Capture the cell that displays the provided text and extract its (x, y) central coordinate. 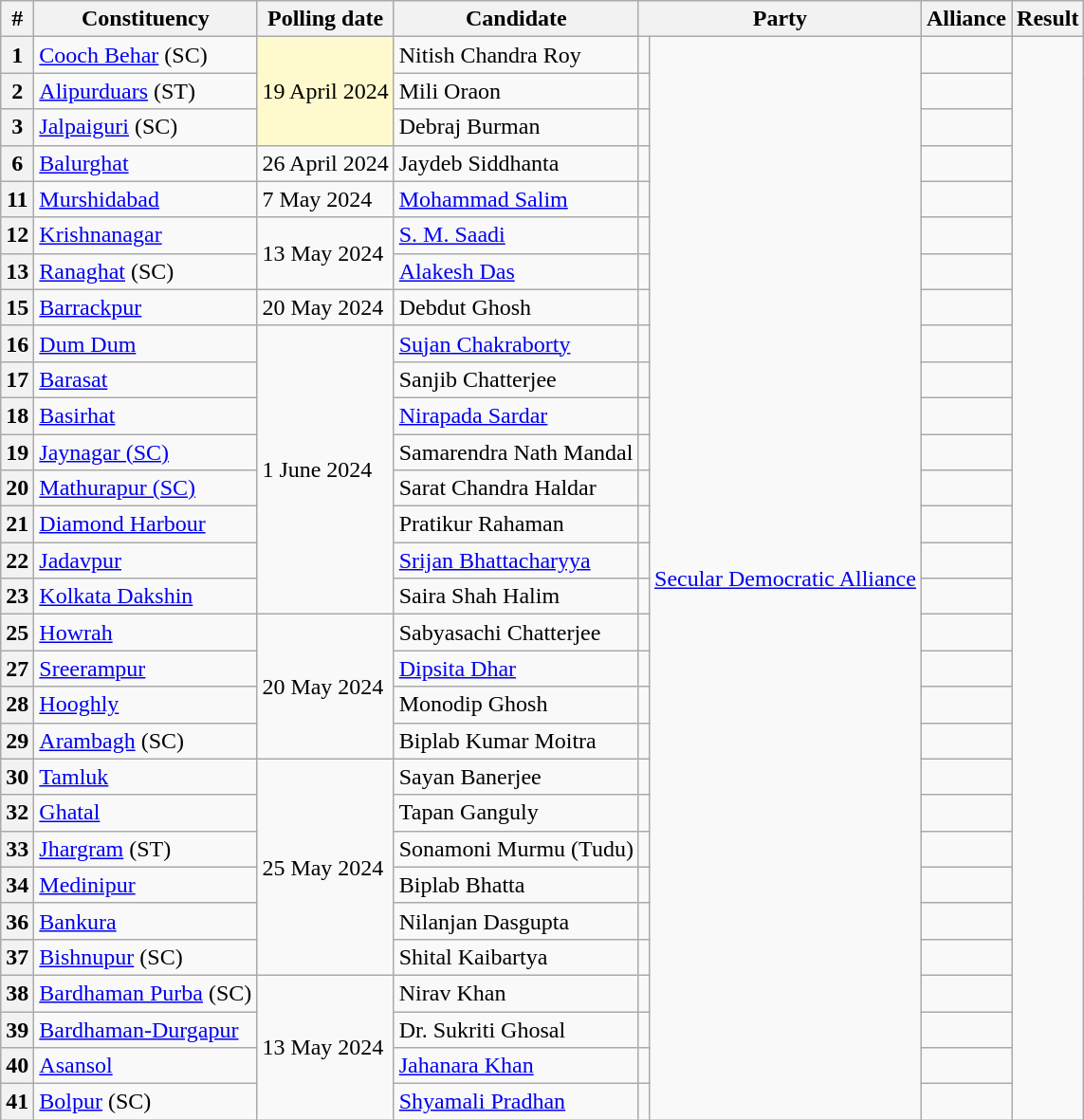
16 (17, 343)
2 (17, 91)
Sonamoni Murmu (Tudu) (516, 849)
20 (17, 488)
Jaydeb Siddhanta (516, 163)
Biplab Kumar Moitra (516, 741)
Bardhaman Purba (SC) (146, 993)
Bolpur (SC) (146, 1102)
Ghatal (146, 813)
Kolkata Dakshin (146, 597)
S. M. Saadi (516, 235)
Barrackpur (146, 307)
36 (17, 921)
6 (17, 163)
Srijan Bhattacharyya (516, 560)
17 (17, 379)
28 (17, 705)
Jhargram (ST) (146, 849)
33 (17, 849)
Sreerampur (146, 669)
Tamluk (146, 777)
Jaynagar (SC) (146, 452)
1 (17, 55)
40 (17, 1066)
Nirav Khan (516, 993)
Polling date (325, 19)
34 (17, 885)
26 April 2024 (325, 163)
Dipsita Dhar (516, 669)
30 (17, 777)
39 (17, 1029)
Hooghly (146, 705)
Sanjib Chatterjee (516, 379)
Jadavpur (146, 560)
Alliance (965, 19)
Cooch Behar (SC) (146, 55)
1 June 2024 (325, 469)
Bishnupur (SC) (146, 957)
Ranaghat (SC) (146, 271)
Asansol (146, 1066)
11 (17, 199)
Nirapada Sardar (516, 415)
Arambagh (SC) (146, 741)
Krishnanagar (146, 235)
Biplab Bhatta (516, 885)
7 May 2024 (325, 199)
Barasat (146, 379)
Jahanara Khan (516, 1066)
12 (17, 235)
18 (17, 415)
Diamond Harbour (146, 524)
25 May 2024 (325, 867)
Shital Kaibartya (516, 957)
27 (17, 669)
21 (17, 524)
Nitish Chandra Roy (516, 55)
38 (17, 993)
Balurghat (146, 163)
32 (17, 813)
Medinipur (146, 885)
22 (17, 560)
Alakesh Das (516, 271)
Mathurapur (SC) (146, 488)
15 (17, 307)
Saira Shah Halim (516, 597)
19 April 2024 (325, 91)
Basirhat (146, 415)
13 (17, 271)
Alipurduars (ST) (146, 91)
Tapan Ganguly (516, 813)
Murshidabad (146, 199)
Jalpaiguri (SC) (146, 127)
25 (17, 633)
Sayan Banerjee (516, 777)
41 (17, 1102)
Sarat Chandra Haldar (516, 488)
Sujan Chakraborty (516, 343)
Howrah (146, 633)
Mohammad Salim (516, 199)
Samarendra Nath Mandal (516, 452)
Constituency (146, 19)
Result (1048, 19)
Bankura (146, 921)
Nilanjan Dasgupta (516, 921)
Candidate (516, 19)
Party (780, 19)
Monodip Ghosh (516, 705)
Mili Oraon (516, 91)
23 (17, 597)
29 (17, 741)
3 (17, 127)
Sabyasachi Chatterjee (516, 633)
Debraj Burman (516, 127)
19 (17, 452)
Dr. Sukriti Ghosal (516, 1029)
Pratikur Rahaman (516, 524)
Bardhaman-Durgapur (146, 1029)
Secular Democratic Alliance (785, 578)
37 (17, 957)
Debdut Ghosh (516, 307)
Dum Dum (146, 343)
Shyamali Pradhan (516, 1102)
# (17, 19)
